From the cell containing the given text, extract its center point as [x, y] coordinate. 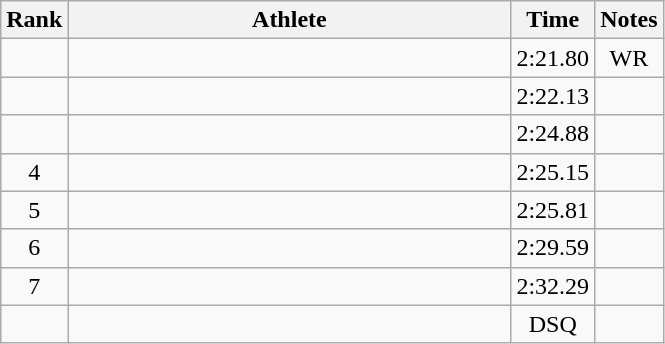
6 [34, 248]
2:25.81 [553, 210]
Athlete [290, 20]
2:21.80 [553, 58]
2:29.59 [553, 248]
2:22.13 [553, 96]
WR [629, 58]
7 [34, 286]
DSQ [553, 324]
5 [34, 210]
Time [553, 20]
2:25.15 [553, 172]
Rank [34, 20]
2:24.88 [553, 134]
2:32.29 [553, 286]
Notes [629, 20]
4 [34, 172]
